Pinpoint the cell where the given text exists, returning its (X, Y) midpoint coordinate. 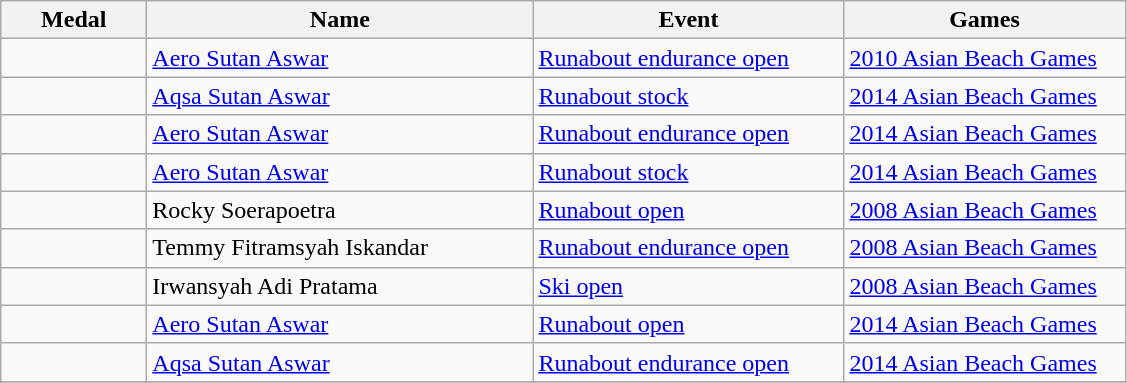
Ski open (688, 286)
Temmy Fitramsyah Iskandar (340, 248)
Medal (74, 20)
Name (340, 20)
Event (688, 20)
Irwansyah Adi Pratama (340, 286)
Games (984, 20)
Rocky Soerapoetra (340, 210)
2010 Asian Beach Games (984, 58)
